Return the (X, Y) coordinate for the center point of the cell that contains the specified text.  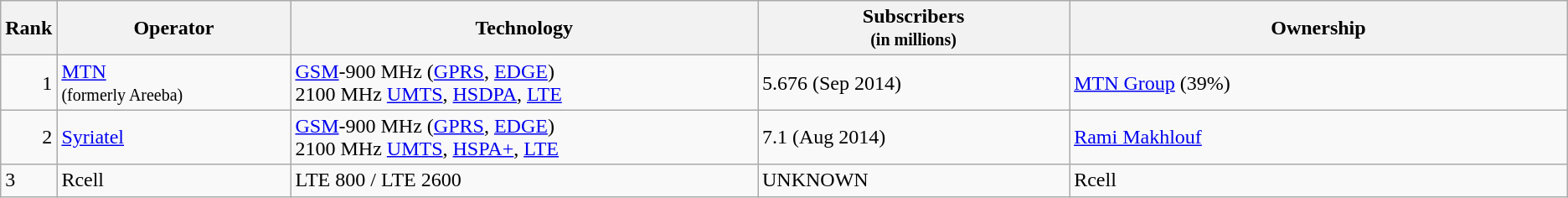
7.1 (Aug 2014) (913, 138)
UNKNOWN (913, 180)
Rami Makhlouf (1318, 138)
LTE 800 / LTE 2600 (524, 180)
GSM-900 MHz (GPRS, EDGE)2100 MHz UMTS, HSPA+, LTE (524, 138)
Subscribers(in millions) (913, 29)
Rank (28, 29)
5.676 (Sep 2014) (913, 82)
Technology (524, 29)
2 (28, 138)
1 (28, 82)
Syriatel (174, 138)
Operator (174, 29)
3 (28, 180)
Ownership (1318, 29)
GSM-900 MHz (GPRS, EDGE)2100 MHz UMTS, HSDPA, LTE (524, 82)
MTN(formerly Areeba) (174, 82)
MTN Group (39%) (1318, 82)
